Search for the cell housing the specified text and yield its (X, Y) center coordinate. 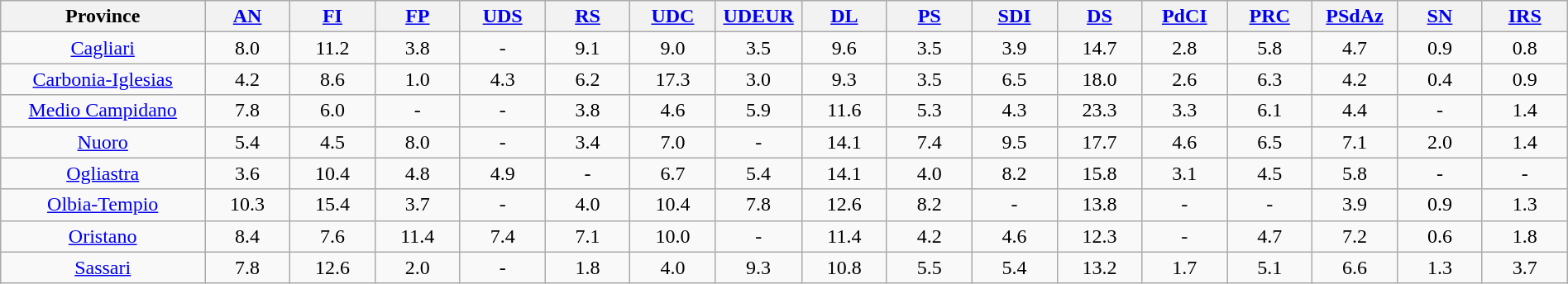
DS (1100, 17)
FI (332, 17)
13.2 (1100, 267)
5.9 (759, 111)
2.6 (1184, 79)
12.3 (1100, 236)
PRC (1270, 17)
11.6 (844, 111)
DL (844, 17)
Olbia-Tempio (103, 205)
4.9 (503, 173)
17.7 (1100, 142)
3.3 (1184, 111)
6.2 (587, 79)
0.4 (1439, 79)
RS (587, 17)
15.8 (1100, 173)
PdCI (1184, 17)
PSdAz (1355, 17)
Oristano (103, 236)
Nuoro (103, 142)
Sassari (103, 267)
SN (1439, 17)
10.0 (673, 236)
9.1 (587, 48)
14.7 (1100, 48)
9.0 (673, 48)
10.8 (844, 267)
3.1 (1184, 173)
18.0 (1100, 79)
3.0 (759, 79)
Cagliari (103, 48)
8.4 (248, 236)
4.4 (1355, 111)
5.5 (930, 267)
IRS (1525, 17)
9.6 (844, 48)
0.6 (1439, 236)
Medio Campidano (103, 111)
Ogliastra (103, 173)
AN (248, 17)
9.5 (1014, 142)
15.4 (332, 205)
6.6 (1355, 267)
SDI (1014, 17)
6.0 (332, 111)
3.6 (248, 173)
7.0 (673, 142)
7.6 (332, 236)
4.8 (417, 173)
1.7 (1184, 267)
PS (930, 17)
2.8 (1184, 48)
FP (417, 17)
5.1 (1270, 267)
6.1 (1270, 111)
5.3 (930, 111)
UDS (503, 17)
UDC (673, 17)
Carbonia-Iglesias (103, 79)
3.4 (587, 142)
23.3 (1100, 111)
13.8 (1100, 205)
10.3 (248, 205)
7.2 (1355, 236)
17.3 (673, 79)
1.0 (417, 79)
6.3 (1270, 79)
Province (103, 17)
6.7 (673, 173)
UDEUR (759, 17)
11.2 (332, 48)
0.8 (1525, 48)
8.6 (332, 79)
